Return [x, y] of the center of cell containing provided text 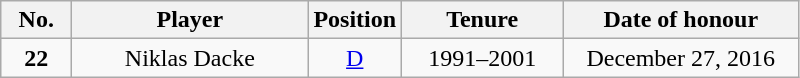
Niklas Dacke [190, 58]
Tenure [482, 20]
D [355, 58]
No. [36, 20]
Date of honour [681, 20]
22 [36, 58]
December 27, 2016 [681, 58]
Position [355, 20]
1991–2001 [482, 58]
Player [190, 20]
